Determine the [X, Y] coordinate at the center of the cell enclosing the given text.  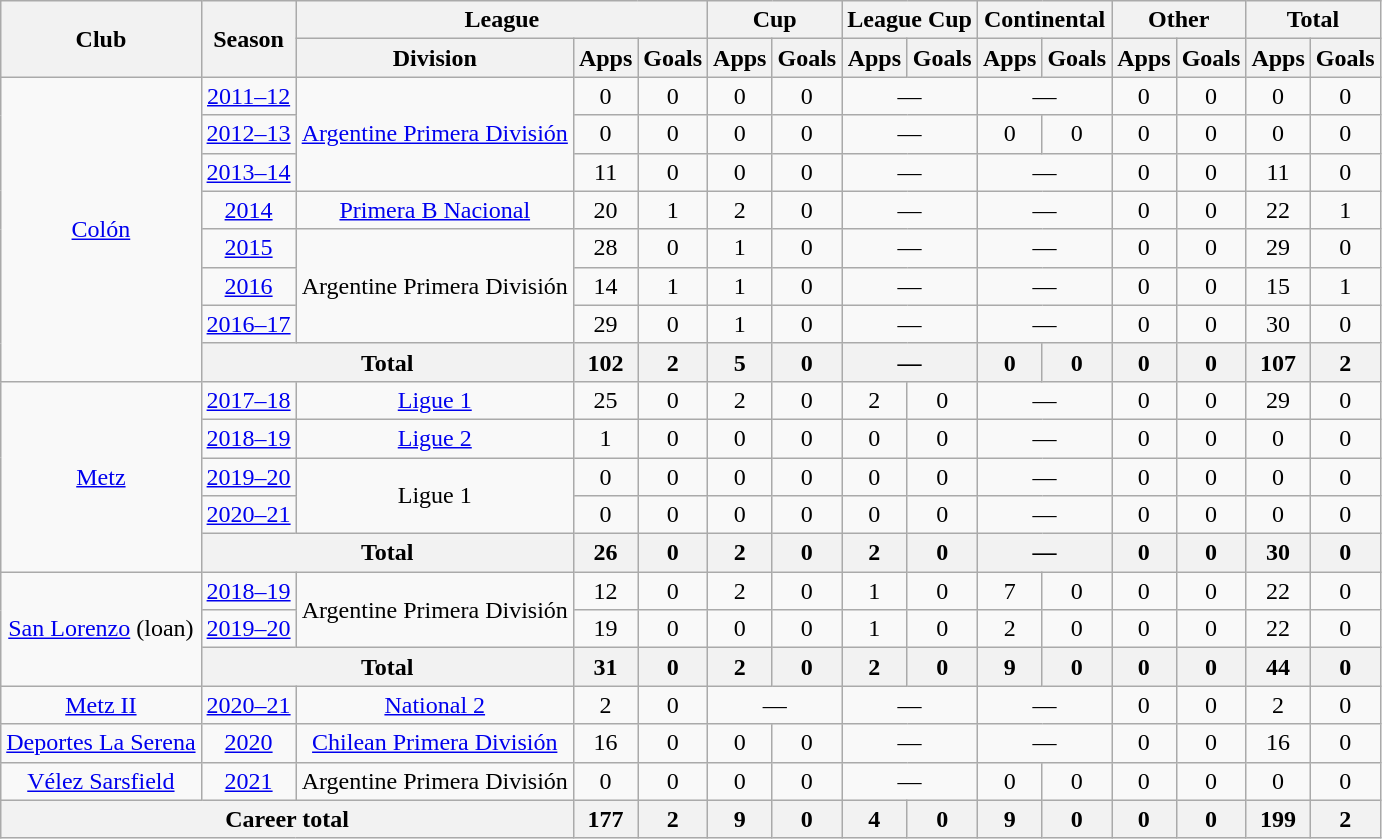
2020 [248, 743]
Primera B Nacional [434, 210]
Division [434, 58]
Club [101, 39]
26 [605, 553]
Continental [1044, 20]
2012–13 [248, 134]
2015 [248, 248]
2016 [248, 286]
Season [248, 39]
Other [1179, 20]
Cup [775, 20]
Metz II [101, 705]
2014 [248, 210]
20 [605, 210]
31 [605, 667]
15 [1278, 286]
4 [874, 819]
25 [605, 400]
San Lorenzo (loan) [101, 629]
League Cup [910, 20]
2013–14 [248, 172]
199 [1278, 819]
177 [605, 819]
14 [605, 286]
12 [605, 591]
Ligue 2 [434, 438]
Colón [101, 229]
107 [1278, 362]
Vélez Sarsfield [101, 781]
2021 [248, 781]
19 [605, 629]
League [502, 20]
Career total [288, 819]
Metz [101, 476]
Chilean Primera División [434, 743]
2016–17 [248, 324]
44 [1278, 667]
2017–18 [248, 400]
102 [605, 362]
2011–12 [248, 96]
5 [740, 362]
7 [1009, 591]
Deportes La Serena [101, 743]
28 [605, 248]
National 2 [434, 705]
